From the cell containing the given text, extract its center point as (X, Y) coordinate. 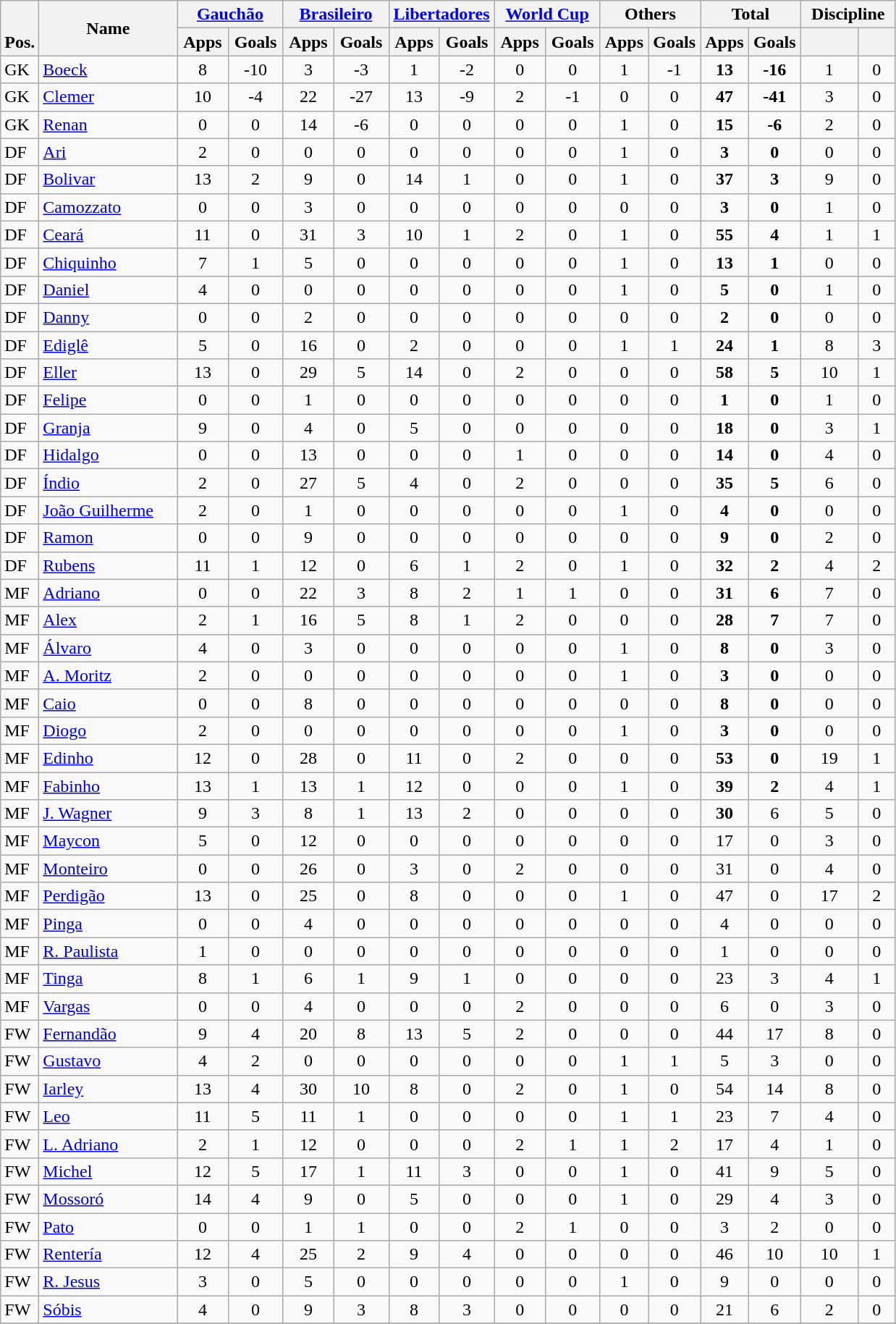
-16 (774, 69)
Eller (109, 373)
Daniel (109, 290)
R. Jesus (109, 1282)
Iarley (109, 1089)
21 (725, 1310)
Libertadores (441, 14)
Mossoró (109, 1199)
Felipe (109, 400)
Total (751, 14)
Michel (109, 1171)
53 (725, 758)
-3 (361, 69)
58 (725, 373)
A. Moritz (109, 675)
João Guilherme (109, 510)
Gustavo (109, 1061)
Bolivar (109, 180)
Caio (109, 703)
Álvaro (109, 648)
44 (725, 1034)
Chiquinho (109, 262)
46 (725, 1255)
55 (725, 235)
Ari (109, 152)
19 (829, 758)
Discipline (848, 14)
Others (650, 14)
Name (109, 28)
-41 (774, 97)
26 (308, 869)
Maycon (109, 841)
Camozzato (109, 207)
Hidalgo (109, 455)
54 (725, 1089)
-4 (255, 97)
-9 (467, 97)
Fabinho (109, 785)
-2 (467, 69)
Rentería (109, 1255)
Sóbis (109, 1310)
27 (308, 483)
Clemer (109, 97)
-10 (255, 69)
Adriano (109, 593)
Alex (109, 620)
Boeck (109, 69)
Perdigão (109, 896)
Renan (109, 125)
Tinga (109, 979)
Leo (109, 1116)
Pos. (20, 28)
Gauchão (230, 14)
Índio (109, 483)
Rubens (109, 565)
39 (725, 785)
Danny (109, 317)
Vargas (109, 1006)
Fernandão (109, 1034)
32 (725, 565)
24 (725, 345)
Ceará (109, 235)
Pinga (109, 924)
Edinho (109, 758)
Ediglê (109, 345)
Granja (109, 428)
-27 (361, 97)
Ramon (109, 538)
R. Paulista (109, 951)
Monteiro (109, 869)
20 (308, 1034)
35 (725, 483)
18 (725, 428)
L. Adriano (109, 1144)
J. Wagner (109, 814)
Diogo (109, 730)
15 (725, 125)
37 (725, 180)
41 (725, 1171)
World Cup (547, 14)
Pato (109, 1227)
Brasileiro (336, 14)
